Search for the cell housing the specified text and yield its (X, Y) center coordinate. 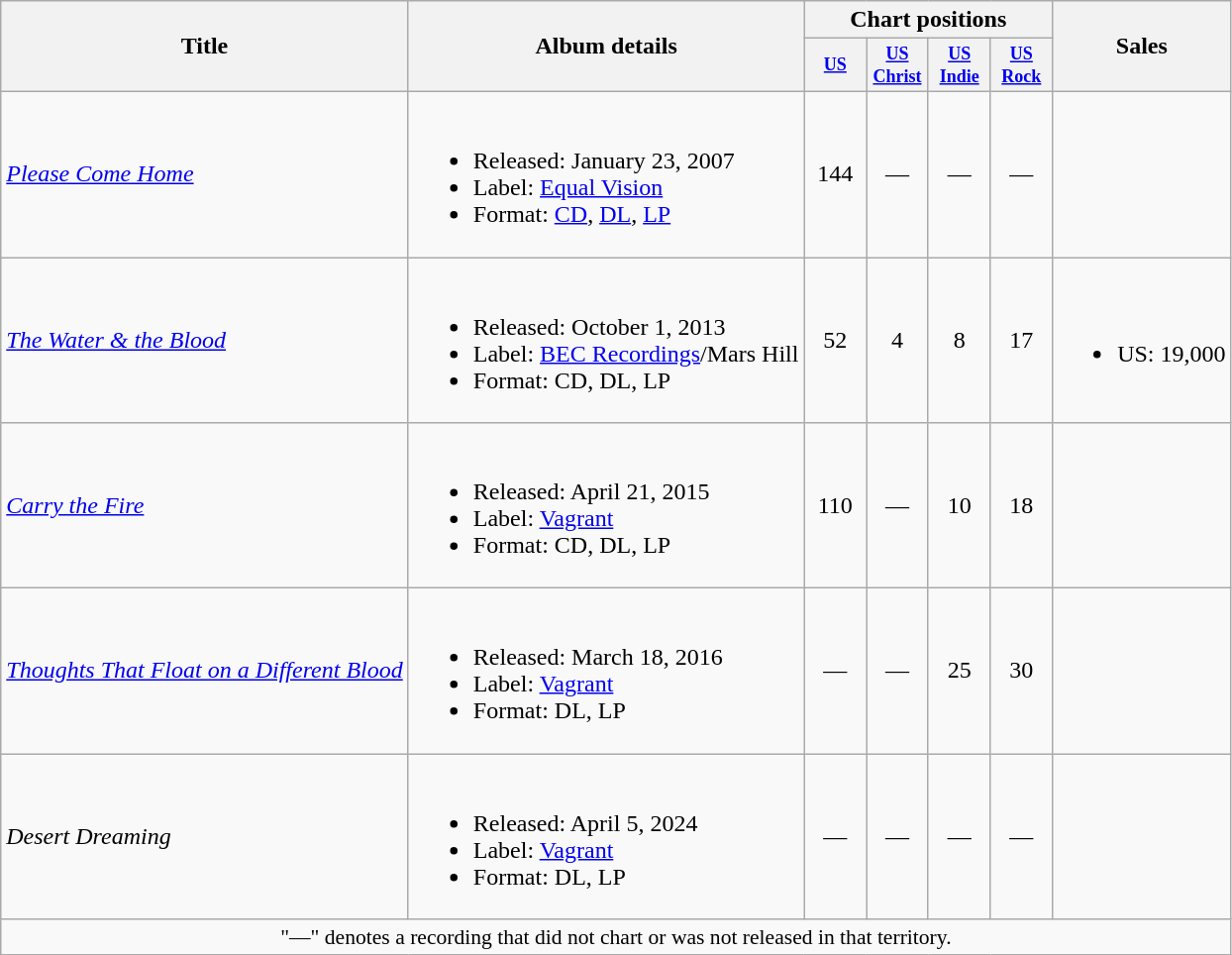
25 (959, 672)
Released: April 21, 2015Label: VagrantFormat: CD, DL, LP (606, 505)
144 (836, 174)
Please Come Home (205, 174)
Chart positions (929, 20)
Sales (1142, 47)
Released: October 1, 2013Label: BEC Recordings/Mars HillFormat: CD, DL, LP (606, 341)
10 (959, 505)
8 (959, 341)
Carry the Fire (205, 505)
4 (897, 341)
US: 19,000 (1142, 341)
110 (836, 505)
"—" denotes a recording that did not chart or was not released in that territory. (616, 937)
17 (1022, 341)
US Christ (897, 65)
Album details (606, 47)
Released: April 5, 2024Label: VagrantFormat: DL, LP (606, 836)
Released: January 23, 2007Label: Equal VisionFormat: CD, DL, LP (606, 174)
30 (1022, 672)
US Rock (1022, 65)
Desert Dreaming (205, 836)
Released: March 18, 2016Label: VagrantFormat: DL, LP (606, 672)
The Water & the Blood (205, 341)
US (836, 65)
US Indie (959, 65)
18 (1022, 505)
52 (836, 341)
Thoughts That Float on a Different Blood (205, 672)
Title (205, 47)
